Return [X, Y] of the center of cell containing provided text 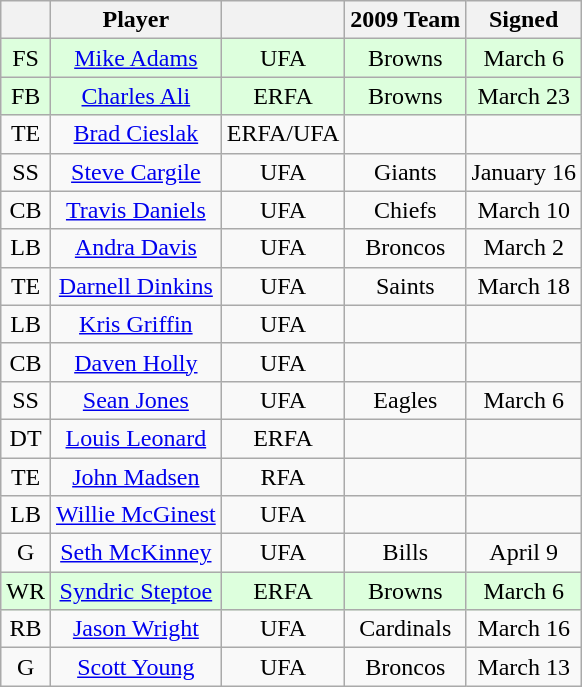
March 16 [524, 629]
Andra Davis [136, 248]
Bills [406, 553]
FB [26, 96]
WR [26, 591]
March 13 [524, 667]
John Madsen [136, 477]
Jason Wright [136, 629]
Syndric Steptoe [136, 591]
Scott Young [136, 667]
Cardinals [406, 629]
Darnell Dinkins [136, 286]
ERFA/UFA [283, 134]
Willie McGinest [136, 515]
January 16 [524, 172]
Daven Holly [136, 362]
Chiefs [406, 210]
RFA [283, 477]
Signed [524, 20]
Player [136, 20]
FS [26, 58]
April 9 [524, 553]
RB [26, 629]
Sean Jones [136, 400]
Eagles [406, 400]
March 2 [524, 248]
Saints [406, 286]
Travis Daniels [136, 210]
March 10 [524, 210]
Brad Cieslak [136, 134]
DT [26, 438]
Louis Leonard [136, 438]
Steve Cargile [136, 172]
Seth McKinney [136, 553]
Giants [406, 172]
March 23 [524, 96]
Kris Griffin [136, 324]
Charles Ali [136, 96]
March 18 [524, 286]
2009 Team [406, 20]
Mike Adams [136, 58]
